Pinpoint the cell where the given text exists, returning its [X, Y] midpoint coordinate. 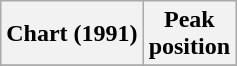
Peakposition [189, 34]
Chart (1991) [72, 34]
